Search for the cell housing the specified text and yield its (x, y) center coordinate. 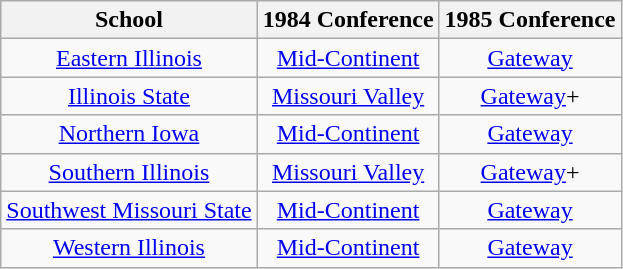
1985 Conference (530, 20)
Southern Illinois (129, 172)
School (129, 20)
Eastern Illinois (129, 58)
Western Illinois (129, 248)
Illinois State (129, 96)
Northern Iowa (129, 134)
1984 Conference (348, 20)
Southwest Missouri State (129, 210)
